Extract the [X, Y] coordinate from the center of the cell holding the provided text.  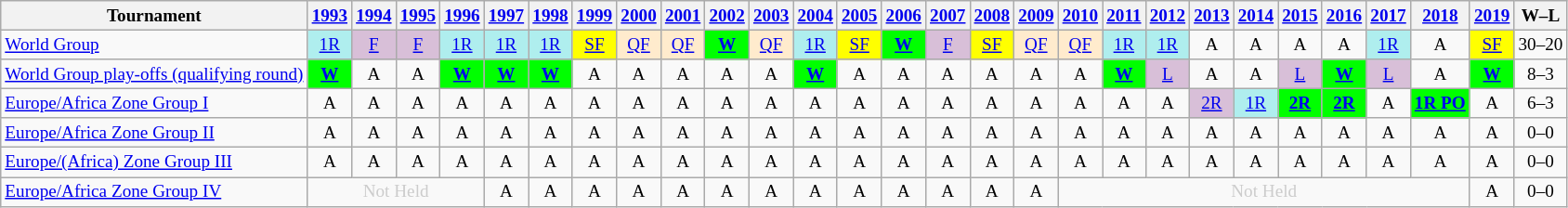
2009 [1037, 16]
Europe/(Africa) Zone Group III [154, 162]
2019 [1492, 16]
2007 [947, 16]
2014 [1256, 16]
2003 [771, 16]
Europe/Africa Zone Group I [154, 103]
8–3 [1540, 74]
1994 [374, 16]
1998 [551, 16]
2004 [816, 16]
2002 [727, 16]
2018 [1440, 16]
2015 [1300, 16]
2011 [1124, 16]
1995 [418, 16]
World Group play-offs (qualifying round) [154, 74]
1R PO [1440, 103]
2005 [859, 16]
2001 [683, 16]
1999 [595, 16]
2017 [1389, 16]
2008 [992, 16]
1993 [330, 16]
6–3 [1540, 103]
W–L [1540, 16]
2016 [1344, 16]
2010 [1080, 16]
World Group [154, 45]
2000 [639, 16]
Tournament [154, 16]
1997 [506, 16]
2013 [1212, 16]
2012 [1168, 16]
30–20 [1540, 45]
Europe/Africa Zone Group II [154, 133]
2006 [904, 16]
1996 [463, 16]
Europe/Africa Zone Group IV [154, 191]
